Find where the given text appears and provide that cell's center as [x, y] coordinate. 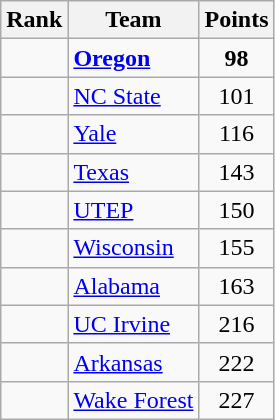
Texas [134, 172]
UTEP [134, 210]
Alabama [134, 286]
NC State [134, 96]
Rank [34, 20]
101 [236, 96]
143 [236, 172]
Wisconsin [134, 248]
Yale [134, 134]
116 [236, 134]
Team [134, 20]
Wake Forest [134, 400]
Arkansas [134, 362]
150 [236, 210]
227 [236, 400]
222 [236, 362]
98 [236, 58]
163 [236, 286]
216 [236, 324]
Points [236, 20]
155 [236, 248]
Oregon [134, 58]
UC Irvine [134, 324]
